Return (X, Y) of the center of cell containing provided text 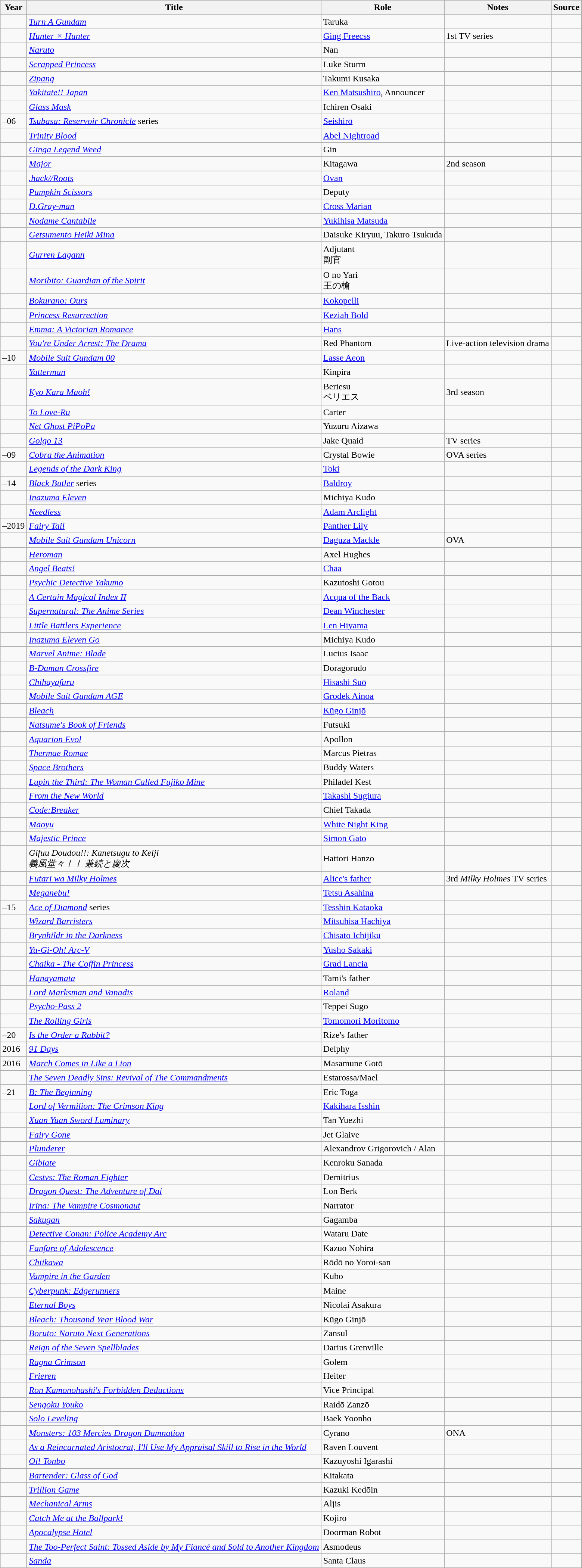
Monsters: 103 Mercies Dragon Damnation (174, 1433)
Maoyu (174, 824)
Eternal Boys (174, 1305)
Inazuma Eleven (174, 497)
Adjutant副官 (382, 255)
Kokopelli (382, 301)
White Night King (382, 824)
Chaika - The Coffin Princess (174, 964)
Lucius Isaac (382, 654)
The Seven Deadly Sins: Revival of The Commandments (174, 1077)
Psychic Detective Yakumo (174, 583)
Kenroku Sanada (382, 1163)
Frieren (174, 1376)
Cross Marian (382, 206)
Dean Winchester (382, 611)
.hack//Roots (174, 178)
Bleach: Thousand Year Blood War (174, 1319)
Bartender: Glass of God (174, 1475)
Lord Marksman and Vanadis (174, 992)
2nd season (498, 164)
Yusho Sakaki (382, 950)
Tomomori Moritomo (382, 1021)
Buddy Waters (382, 767)
Gin (382, 149)
–14 (13, 483)
Solo Leveling (174, 1419)
Chiikawa (174, 1262)
Futsuki (382, 725)
Mechanical Arms (174, 1504)
Yukihisa Matsuda (382, 221)
Gifuu Doudou!!: Kanetsugu to Keiji義風堂々！！ 兼続と慶次 (174, 859)
Luke Sturm (382, 64)
Hisashi Suō (382, 682)
Teppei Sugo (382, 1007)
Grodek Ainoa (382, 696)
Doorman Robot (382, 1532)
Kyo Kara Maoh! (174, 392)
Ichiren Osaki (382, 107)
Santa Claus (382, 1561)
Code:Breaker (174, 810)
Acqua of the Back (382, 597)
Simon Gato (382, 839)
Princess Resurrection (174, 315)
Majestic Prince (174, 839)
Chaa (382, 569)
O no Yari王の槍 (382, 281)
Gagamba (382, 1220)
Ken Matsushiro, Announcer (382, 93)
Needless (174, 511)
B: The Beginning (174, 1092)
Deputy (382, 192)
–10 (13, 358)
Bleach (174, 710)
Marcus Pietras (382, 753)
Reign of the Seven Spellblades (174, 1347)
Lasse Aeon (382, 358)
Yatterman (174, 372)
3rd Milky Holmes TV series (498, 878)
Dragon Quest: The Adventure of Dai (174, 1191)
A Certain Magical Index II (174, 597)
Ron Kamonohashi's Forbidden Deductions (174, 1390)
Maine (382, 1291)
Daisuke Kiryuu, Takuro Tsukuda (382, 235)
Cobra the Animation (174, 455)
Sanda (174, 1561)
–15 (13, 907)
Kubo (382, 1276)
Futari wa Milky Holmes (174, 878)
Keziah Bold (382, 315)
The Rolling Girls (174, 1021)
Trinity Blood (174, 135)
Fanfare of Adolescence (174, 1248)
Asmodeus (382, 1546)
Kazuo Nohira (382, 1248)
Plunderer (174, 1149)
Beriesuベリエス (382, 392)
Baldroy (382, 483)
Kinpira (382, 372)
Lon Berk (382, 1191)
Cyrano (382, 1433)
OVA series (498, 455)
Irina: The Vampire Cosmonaut (174, 1205)
Alexandrov Grigorovich / Alan (382, 1149)
ONA (498, 1433)
B-Daman Crossfire (174, 668)
Heroman (174, 554)
Rōdō no Yoroi-san (382, 1262)
Major (174, 164)
Turn A Gundam (174, 22)
Fairy Tail (174, 526)
Role (382, 7)
Ace of Diamond series (174, 907)
Boruto: Naruto Next Generations (174, 1333)
Nan (382, 50)
Zansul (382, 1333)
Axel Hughes (382, 554)
Chihayafuru (174, 682)
Hattori Hanzo (382, 859)
Ovan (382, 178)
–06 (13, 121)
Hunter × Hunter (174, 36)
Glass Mask (174, 107)
Abel Nightroad (382, 135)
Heiter (382, 1376)
Daguza Mackle (382, 540)
Little Battlers Experience (174, 625)
TV series (498, 441)
Is the Order a Rabbit? (174, 1035)
Cyberpunk: Edgerunners (174, 1291)
Philadel Kest (382, 781)
OVA (498, 540)
Apocalypse Hotel (174, 1532)
March Comes in Like a Lion (174, 1063)
Golem (382, 1362)
Space Brothers (174, 767)
From the New World (174, 796)
Carter (382, 412)
Hanayamata (174, 978)
Thermae Romae (174, 753)
Tetsu Asahina (382, 893)
–09 (13, 455)
Nodame Cantabile (174, 221)
Naruto (174, 50)
Demitrius (382, 1177)
Darius Grenville (382, 1347)
Vampire in the Garden (174, 1276)
Toki (382, 469)
Tami's father (382, 978)
You're Under Arrest: The Drama (174, 343)
Adam Arclight (382, 511)
Kazuyoshi Igarashi (382, 1461)
Net Ghost PiPoPa (174, 426)
3rd season (498, 392)
Sakugan (174, 1220)
Kojiro (382, 1518)
Eric Toga (382, 1092)
Red Phantom (382, 343)
Jake Quaid (382, 441)
Jet Glaive (382, 1135)
Zipang (174, 78)
Moribito: Guardian of the Spirit (174, 281)
Title (174, 7)
Raven Louvent (382, 1447)
Estarossa/Mael (382, 1077)
Kazuki Kedōin (382, 1490)
Lord of Vermilion: The Crimson King (174, 1106)
Panther Lily (382, 526)
Masamune Gotō (382, 1063)
Supernatural: The Anime Series (174, 611)
Live-action television drama (498, 343)
Wizard Barristers (174, 921)
Aquarion Evol (174, 739)
Seishirō (382, 121)
Scrapped Princess (174, 64)
Tan Yuezhi (382, 1120)
Vice Principal (382, 1390)
The Too-Perfect Saint: Tossed Aside by My Fiancé and Sold to Another Kingdom (174, 1546)
Angel Beats! (174, 569)
Meganebu! (174, 893)
Lupin the Third: The Woman Called Fujiko Mine (174, 781)
Sengoku Youko (174, 1404)
91 Days (174, 1049)
Ging Freecss (382, 36)
Wataru Date (382, 1234)
Psycho-Pass 2 (174, 1007)
Doragorudo (382, 668)
Kazutoshi Gotou (382, 583)
Chisato Ichijiku (382, 936)
Black Butler series (174, 483)
Alice's father (382, 878)
Inazuma Eleven Go (174, 640)
Emma: A Victorian Romance (174, 329)
Ragna Crimson (174, 1362)
–2019 (13, 526)
Xuan Yuan Sword Luminary (174, 1120)
1st TV series (498, 36)
Detective Conan: Police Academy Arc (174, 1234)
Kitagawa (382, 164)
Yakitate!! Japan (174, 93)
Bokurano: Ours (174, 301)
To Love-Ru (174, 412)
D.Gray-man (174, 206)
Year (13, 7)
Marvel Anime: Blade (174, 654)
Mobile Suit Gundam 00 (174, 358)
Mitsuhisa Hachiya (382, 921)
Taruka (382, 22)
Chief Takada (382, 810)
Apollon (382, 739)
–20 (13, 1035)
Hans (382, 329)
Mobile Suit Gundam Unicorn (174, 540)
Fairy Gone (174, 1135)
Grad Lancia (382, 964)
Brynhildr in the Darkness (174, 936)
Roland (382, 992)
Getsumento Heiki Mina (174, 235)
Tsubasa: Reservoir Chronicle series (174, 121)
Yu-Gi-Oh! Arc-V (174, 950)
Rize's father (382, 1035)
Yuzuru Aizawa (382, 426)
Takashi Sugiura (382, 796)
Pumpkin Scissors (174, 192)
Oi! Tonbo (174, 1461)
Kitakata (382, 1475)
Source (567, 7)
Tesshin Kataoka (382, 907)
Mobile Suit Gundam AGE (174, 696)
Narrator (382, 1205)
Gurren Lagann (174, 255)
Gibiate (174, 1163)
Len Hiyama (382, 625)
Ginga Legend Weed (174, 149)
Notes (498, 7)
Trillion Game (174, 1490)
Catch Me at the Ballpark! (174, 1518)
Cestvs: The Roman Fighter (174, 1177)
Golgo 13 (174, 441)
Delphy (382, 1049)
Natsume's Book of Friends (174, 725)
Kakihara Isshin (382, 1106)
As a Reincarnated Aristocrat, I'll Use My Appraisal Skill to Rise in the World (174, 1447)
Takumi Kusaka (382, 78)
Raidō Zanzō (382, 1404)
Legends of the Dark King (174, 469)
Aljis (382, 1504)
Baek Yoonho (382, 1419)
–21 (13, 1092)
Nicolai Asakura (382, 1305)
Crystal Bowie (382, 455)
